Pinpoint the cell where the given text exists, returning its [x, y] midpoint coordinate. 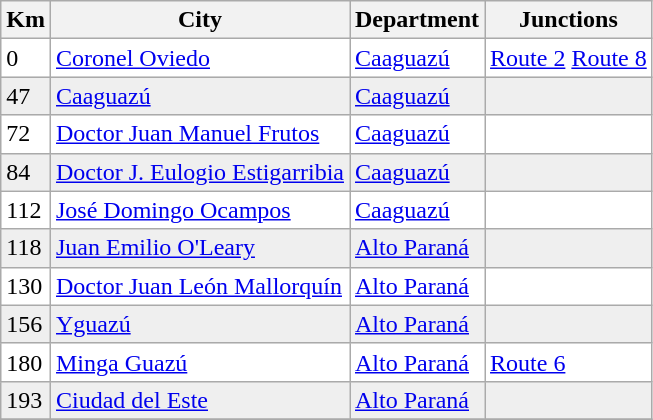
112 [26, 210]
84 [26, 172]
Route 2 Route 8 [569, 58]
193 [26, 400]
Juan Emilio O'Leary [200, 248]
0 [26, 58]
Department [418, 20]
Ciudad del Este [200, 400]
Yguazú [200, 324]
Coronel Oviedo [200, 58]
Km [26, 20]
72 [26, 134]
Junctions [569, 20]
City [200, 20]
47 [26, 96]
Doctor J. Eulogio Estigarribia [200, 172]
Route 6 [569, 362]
Minga Guazú [200, 362]
156 [26, 324]
José Domingo Ocampos [200, 210]
180 [26, 362]
130 [26, 286]
Doctor Juan León Mallorquín [200, 286]
Doctor Juan Manuel Frutos [200, 134]
118 [26, 248]
